Search for the cell housing the specified text and yield its [X, Y] center coordinate. 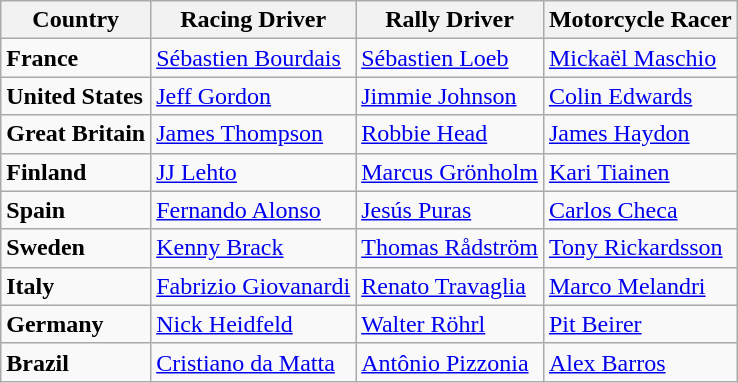
Carlos Checa [640, 210]
Finland [76, 172]
Antônio Pizzonia [450, 362]
James Thompson [254, 134]
Robbie Head [450, 134]
Nick Heidfeld [254, 324]
Marcus Grönholm [450, 172]
Rally Driver [450, 20]
Alex Barros [640, 362]
Country [76, 20]
Sweden [76, 248]
Sébastien Bourdais [254, 58]
Jimmie Johnson [450, 96]
Fabrizio Giovanardi [254, 286]
Italy [76, 286]
Racing Driver [254, 20]
Germany [76, 324]
United States [76, 96]
Kenny Brack [254, 248]
Cristiano da Matta [254, 362]
Renato Travaglia [450, 286]
Mickaël Maschio [640, 58]
Spain [76, 210]
Pit Beirer [640, 324]
Walter Röhrl [450, 324]
Jeff Gordon [254, 96]
Brazil [76, 362]
Tony Rickardsson [640, 248]
Kari Tiainen [640, 172]
JJ Lehto [254, 172]
Motorcycle Racer [640, 20]
Colin Edwards [640, 96]
Jesús Puras [450, 210]
Marco Melandri [640, 286]
France [76, 58]
Thomas Rådström [450, 248]
Fernando Alonso [254, 210]
James Haydon [640, 134]
Sébastien Loeb [450, 58]
Great Britain [76, 134]
